Identify which cell holds the provided text, then report its (X, Y) central coordinate. 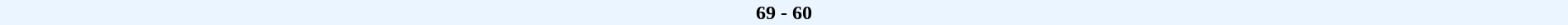
69 - 60 (784, 12)
